Locate the cell with the specified text and output its (x, y) center coordinate. 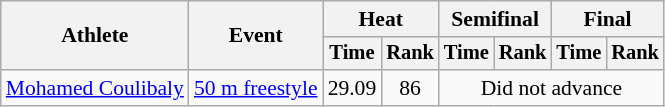
86 (410, 88)
Semifinal (495, 19)
Final (607, 19)
29.09 (352, 88)
Athlete (95, 36)
Did not advance (552, 88)
Heat (381, 19)
50 m freestyle (256, 88)
Mohamed Coulibaly (95, 88)
Event (256, 36)
